Determine the [x, y] coordinate at the center of the cell enclosing the given text.  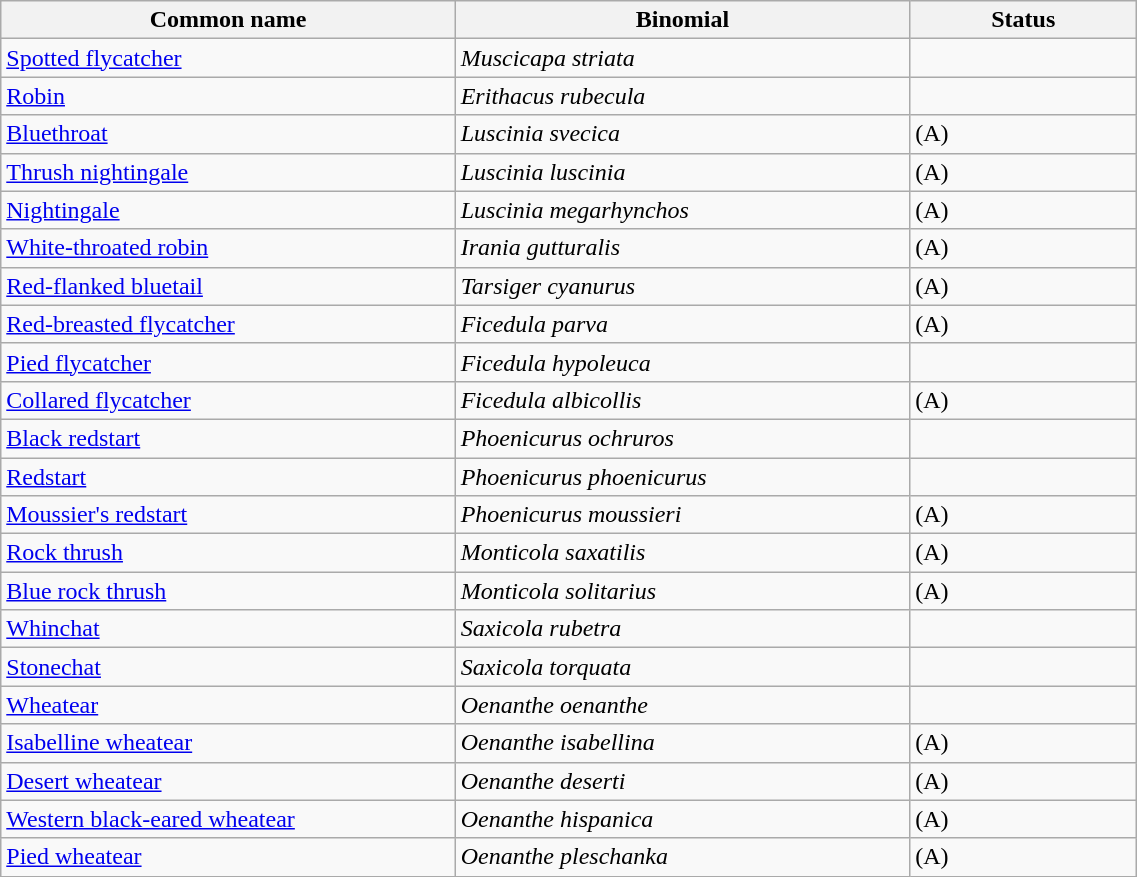
Pied flycatcher [228, 362]
Whinchat [228, 629]
Thrush nightingale [228, 172]
Redstart [228, 477]
Muscicapa striata [682, 58]
Ficedula parva [682, 324]
Saxicola rubetra [682, 629]
Western black-eared wheatear [228, 819]
Nightingale [228, 210]
Phoenicurus ochruros [682, 438]
Moussier's redstart [228, 515]
Oenanthe isabellina [682, 743]
Phoenicurus phoenicurus [682, 477]
Luscinia megarhynchos [682, 210]
Ficedula albicollis [682, 400]
Ficedula hypoleuca [682, 362]
Status [1024, 20]
Spotted flycatcher [228, 58]
White-throated robin [228, 248]
Stonechat [228, 667]
Binomial [682, 20]
Oenanthe deserti [682, 781]
Rock thrush [228, 553]
Desert wheatear [228, 781]
Common name [228, 20]
Collared flycatcher [228, 400]
Isabelline wheatear [228, 743]
Monticola solitarius [682, 591]
Oenanthe oenanthe [682, 705]
Luscinia svecica [682, 134]
Red-flanked bluetail [228, 286]
Oenanthe pleschanka [682, 857]
Phoenicurus moussieri [682, 515]
Wheatear [228, 705]
Red-breasted flycatcher [228, 324]
Blue rock thrush [228, 591]
Tarsiger cyanurus [682, 286]
Monticola saxatilis [682, 553]
Oenanthe hispanica [682, 819]
Black redstart [228, 438]
Bluethroat [228, 134]
Irania gutturalis [682, 248]
Erithacus rubecula [682, 96]
Saxicola torquata [682, 667]
Pied wheatear [228, 857]
Luscinia luscinia [682, 172]
Robin [228, 96]
